Provide the [X, Y] coordinate of the cell's center where the given text is located.  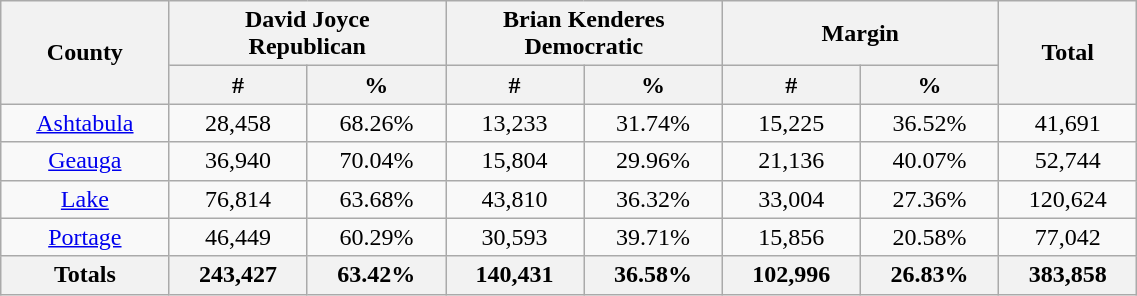
Margin [860, 34]
63.42% [376, 275]
383,858 [1068, 275]
15,225 [791, 123]
36.32% [653, 199]
43,810 [515, 199]
29.96% [653, 161]
70.04% [376, 161]
52,744 [1068, 161]
36,940 [238, 161]
30,593 [515, 237]
Totals [85, 275]
63.68% [376, 199]
36.52% [929, 123]
Geauga [85, 161]
David JoyceRepublican [308, 34]
21,136 [791, 161]
140,431 [515, 275]
20.58% [929, 237]
Ashtabula [85, 123]
39.71% [653, 237]
102,996 [791, 275]
46,449 [238, 237]
120,624 [1068, 199]
County [85, 52]
76,814 [238, 199]
68.26% [376, 123]
77,042 [1068, 237]
36.58% [653, 275]
26.83% [929, 275]
243,427 [238, 275]
Total [1068, 52]
Brian KenderesDemocratic [584, 34]
15,856 [791, 237]
41,691 [1068, 123]
13,233 [515, 123]
60.29% [376, 237]
40.07% [929, 161]
Portage [85, 237]
15,804 [515, 161]
31.74% [653, 123]
33,004 [791, 199]
28,458 [238, 123]
Lake [85, 199]
27.36% [929, 199]
